Return (X, Y) of the center of cell containing provided text 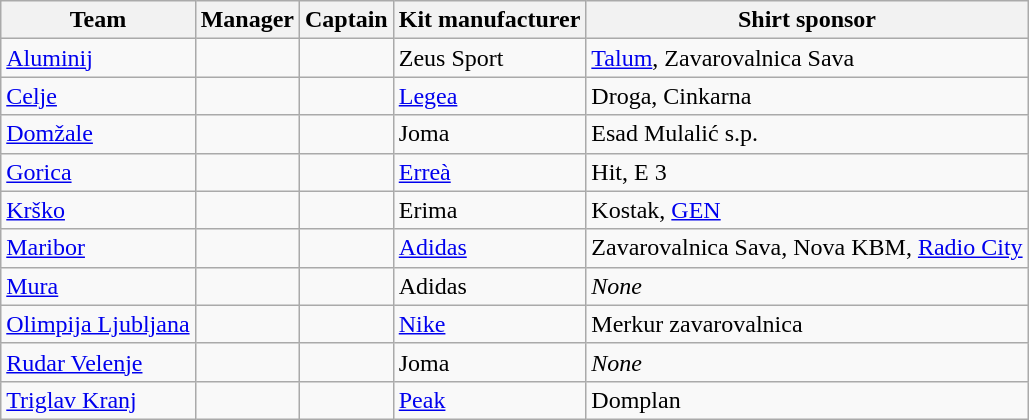
Merkur zavarovalnica (807, 324)
Peak (490, 400)
Captain (346, 20)
Krško (98, 210)
Zavarovalnica Sava, Nova KBM, Radio City (807, 248)
Aluminij (98, 58)
Talum, Zavarovalnica Sava (807, 58)
Shirt sponsor (807, 20)
Erreà (490, 172)
Rudar Velenje (98, 362)
Celje (98, 96)
Team (98, 20)
Zeus Sport (490, 58)
Kostak, GEN (807, 210)
Mura (98, 286)
Domžale (98, 134)
Kit manufacturer (490, 20)
Manager (247, 20)
Gorica (98, 172)
Triglav Kranj (98, 400)
Maribor (98, 248)
Nike (490, 324)
Esad Mulalić s.p. (807, 134)
Hit, E 3 (807, 172)
Domplan (807, 400)
Droga, Cinkarna (807, 96)
Erima (490, 210)
Olimpija Ljubljana (98, 324)
Legea (490, 96)
